From the cell containing the given text, extract its center point as [X, Y] coordinate. 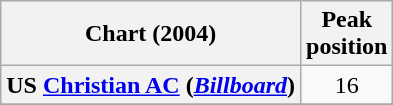
Peak position [347, 34]
16 [347, 85]
US Christian AC (Billboard) [151, 85]
Chart (2004) [151, 34]
